From the cell containing the given text, extract its center point as (X, Y) coordinate. 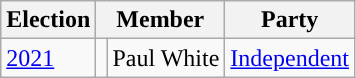
Party (290, 20)
Election (48, 20)
Member (160, 20)
Paul White (166, 58)
Independent (290, 58)
2021 (48, 58)
